Determine the (X, Y) coordinate at the center of the cell enclosing the given text.  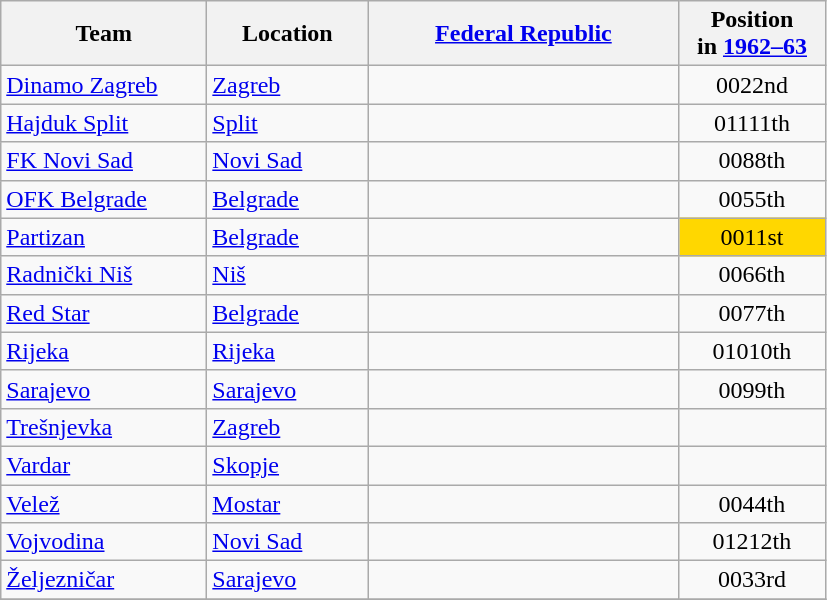
Red Star (104, 313)
Positionin 1962–63 (752, 34)
Velež (104, 503)
Niš (288, 275)
01111th (752, 123)
Mostar (288, 503)
Vojvodina (104, 542)
Hajduk Split (104, 123)
01010th (752, 351)
OFK Belgrade (104, 199)
0044th (752, 503)
0055th (752, 199)
0077th (752, 313)
0099th (752, 389)
Radnički Niš (104, 275)
Trešnjevka (104, 427)
0033rd (752, 580)
0022nd (752, 85)
Željezničar (104, 580)
01212th (752, 542)
Split (288, 123)
0088th (752, 161)
Team (104, 34)
Federal Republic (524, 34)
Dinamo Zagreb (104, 85)
Skopje (288, 465)
Location (288, 34)
FK Novi Sad (104, 161)
0066th (752, 275)
Partizan (104, 237)
Vardar (104, 465)
0011st (752, 237)
